Detect which cell encompasses the target text, then output its [X, Y] center coordinate. 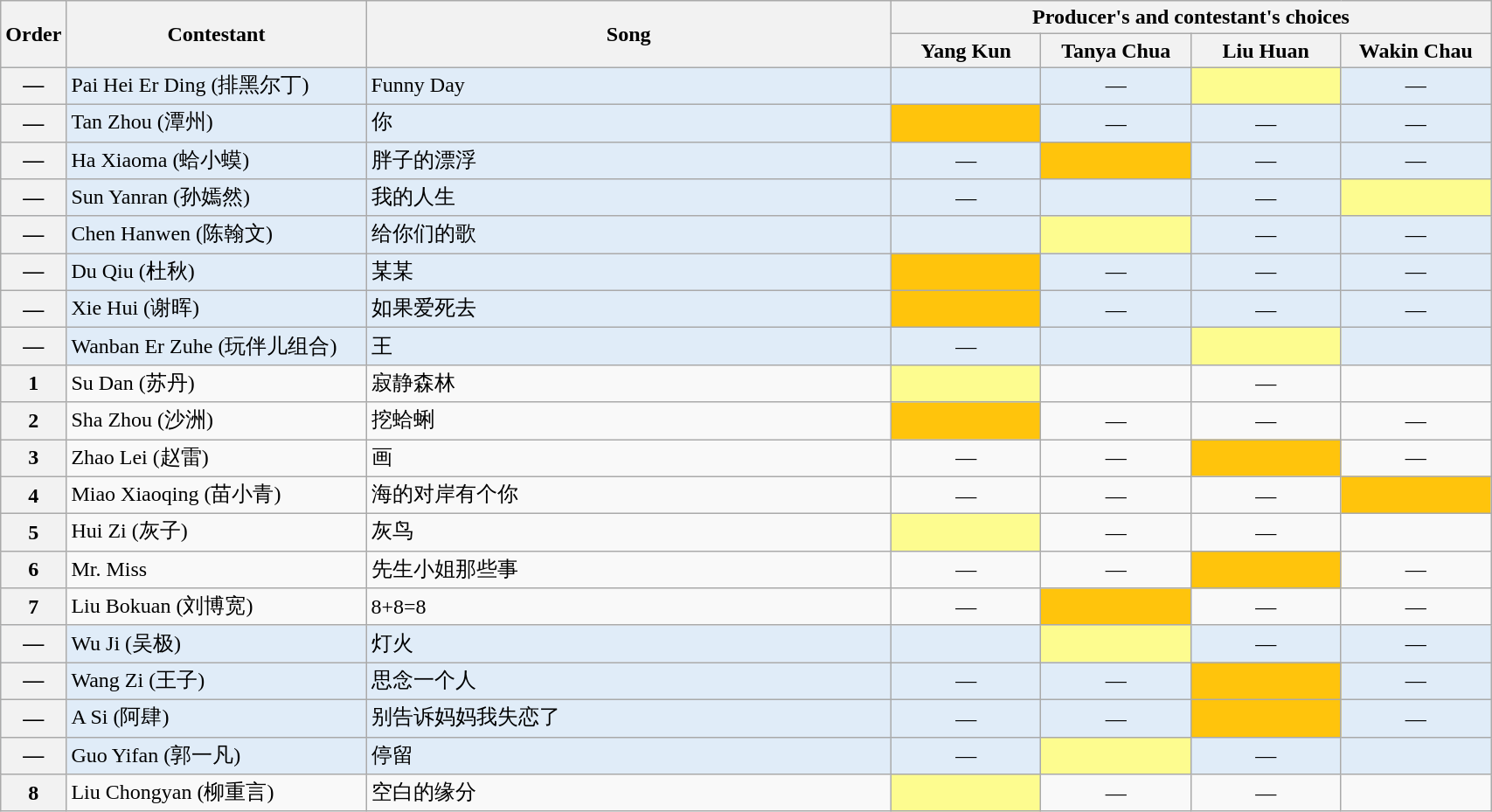
思念一个人 [628, 682]
Hui Zi (灰子) [217, 533]
Song [628, 34]
1 [33, 383]
Sun Yanran (孙嫣然) [217, 198]
挖蛤蜊 [628, 421]
Yang Kun [966, 51]
空白的缘分 [628, 794]
A Si (阿肆) [217, 718]
停留 [628, 755]
如果爱死去 [628, 309]
Wakin Chau [1416, 51]
画 [628, 458]
Wu Ji (吴极) [217, 643]
6 [33, 570]
Mr. Miss [217, 570]
8 [33, 794]
Xie Hui (谢晖) [217, 309]
灰鸟 [628, 533]
Pai Hei Er Ding (排黑尔丁) [217, 86]
Liu Chongyan (柳重言) [217, 794]
5 [33, 533]
4 [33, 495]
Chen Hanwen (陈翰文) [217, 234]
Liu Huan [1266, 51]
某某 [628, 273]
Contestant [217, 34]
Ha Xiaoma (蛤小蟆) [217, 161]
8+8=8 [628, 607]
你 [628, 122]
灯火 [628, 643]
Guo Yifan (郭一凡) [217, 755]
Liu Bokuan (刘博宽) [217, 607]
我的人生 [628, 198]
Tan Zhou (潭州) [217, 122]
海的对岸有个你 [628, 495]
Producer's and contestant's choices [1190, 17]
Funny Day [628, 86]
Order [33, 34]
Wanban Er Zuhe (玩伴儿组合) [217, 346]
Zhao Lei (赵雷) [217, 458]
3 [33, 458]
给你们的歌 [628, 234]
2 [33, 421]
Su Dan (苏丹) [217, 383]
Tanya Chua [1116, 51]
别告诉妈妈我失恋了 [628, 718]
王 [628, 346]
Sha Zhou (沙洲) [217, 421]
Miao Xiaoqing (苗小青) [217, 495]
Wang Zi (王子) [217, 682]
Du Qiu (杜秋) [217, 273]
7 [33, 607]
先生小姐那些事 [628, 570]
胖子的漂浮 [628, 161]
寂静森林 [628, 383]
